Locate the cell with the specified text and output its [X, Y] center coordinate. 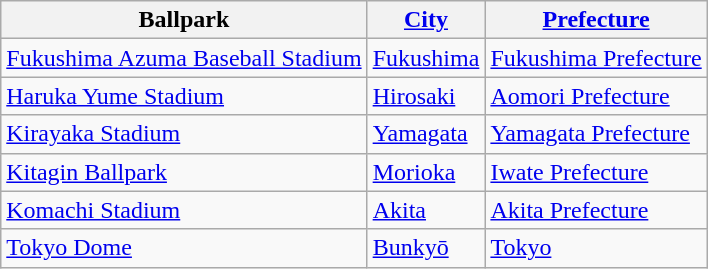
Akita [426, 210]
Morioka [426, 172]
Iwate Prefecture [596, 172]
Ballpark [184, 20]
Komachi Stadium [184, 210]
Fukushima Azuma Baseball Stadium [184, 58]
Fukushima Prefecture [596, 58]
Kirayaka Stadium [184, 134]
Tokyo [596, 248]
Tokyo Dome [184, 248]
Fukushima [426, 58]
Haruka Yume Stadium [184, 96]
City [426, 20]
Akita Prefecture [596, 210]
Bunkyō [426, 248]
Hirosaki [426, 96]
Prefecture [596, 20]
Yamagata [426, 134]
Kitagin Ballpark [184, 172]
Yamagata Prefecture [596, 134]
Aomori Prefecture [596, 96]
